Extract the [x, y] coordinate from the center of the cell holding the provided text.  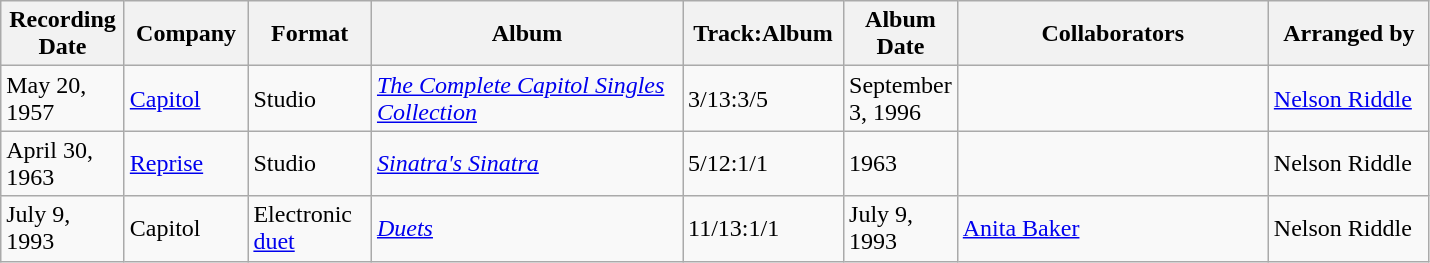
Reprise [186, 164]
Format [310, 34]
3/13:3/5 [762, 98]
Electronic duet [310, 228]
Arranged by [1348, 34]
April 30, 1963 [63, 164]
5/12:1/1 [762, 164]
11/13:1/1 [762, 228]
Sinatra's Sinatra [526, 164]
Album [526, 34]
Collaborators [1112, 34]
Company [186, 34]
May 20, 1957 [63, 98]
Album Date [901, 34]
Track:Album [762, 34]
September 3, 1996 [901, 98]
Duets [526, 228]
1963 [901, 164]
The Complete Capitol Singles Collection [526, 98]
Recording Date [63, 34]
Anita Baker [1112, 228]
